Determine the [X, Y] coordinate at the center of the cell enclosing the given text.  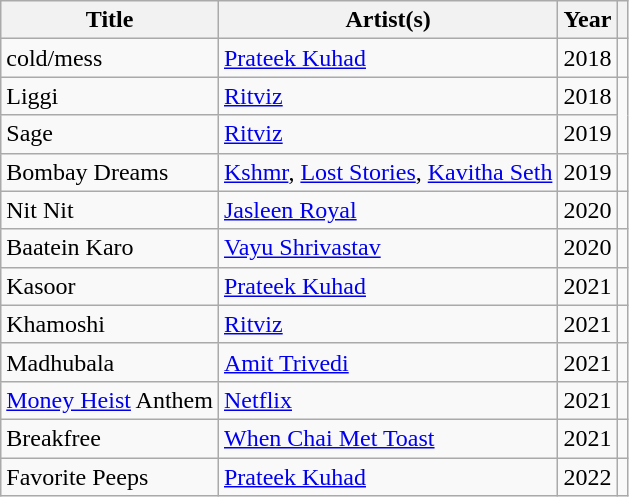
2022 [588, 477]
Breakfree [110, 438]
Favorite Peeps [110, 477]
cold/mess [110, 58]
Title [110, 20]
Kshmr, Lost Stories, Kavitha Seth [388, 172]
Madhubala [110, 362]
Nit Nit [110, 210]
Amit Trivedi [388, 362]
When Chai Met Toast [388, 438]
Baatein Karo [110, 248]
Sage [110, 134]
Money Heist Anthem [110, 400]
Vayu Shrivastav [388, 248]
Kasoor [110, 286]
Netflix [388, 400]
Year [588, 20]
Liggi [110, 96]
Bombay Dreams [110, 172]
Khamoshi [110, 324]
Artist(s) [388, 20]
Jasleen Royal [388, 210]
